From the cell containing the given text, extract its center point as [X, Y] coordinate. 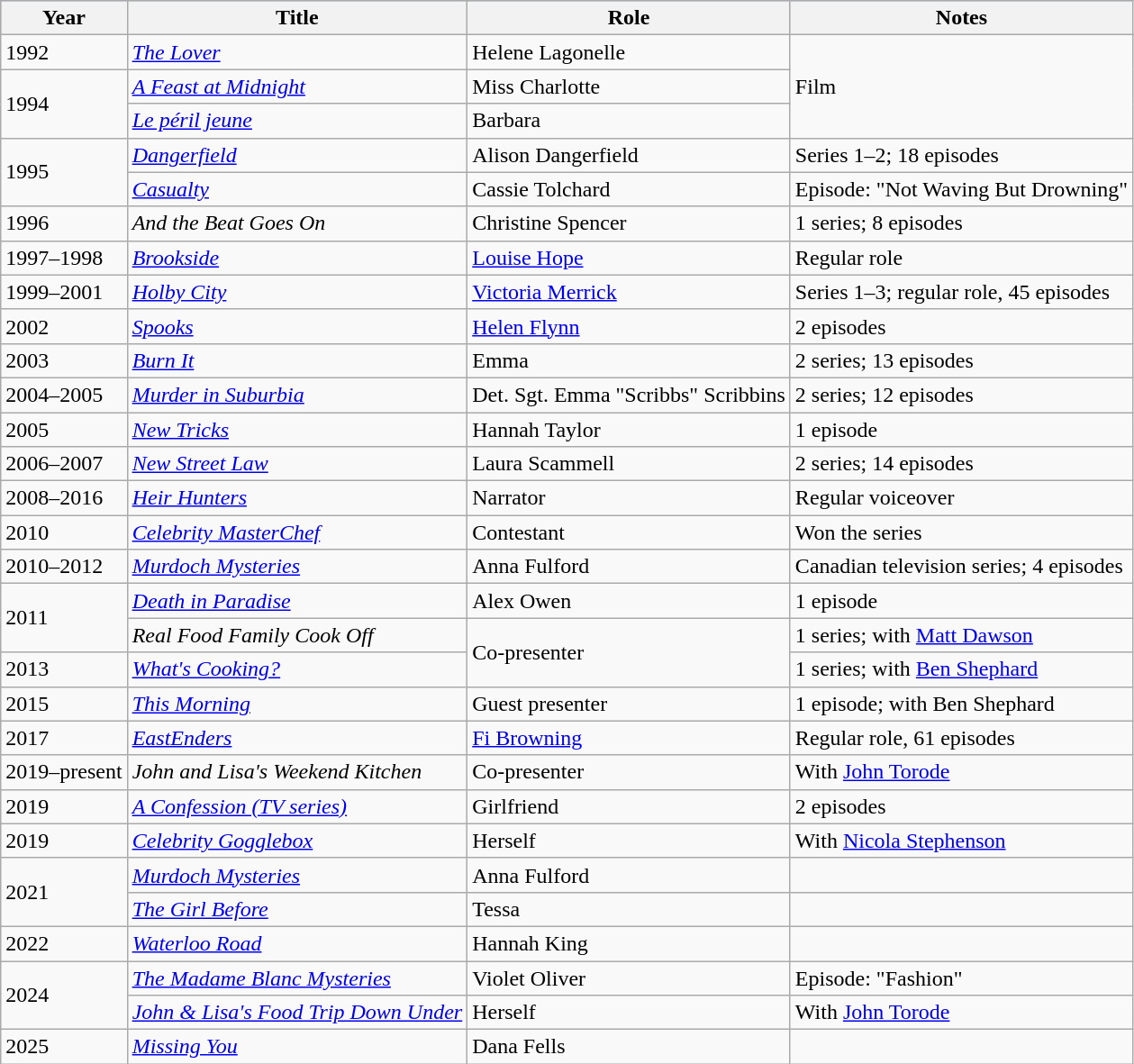
1 series; 8 episodes [961, 223]
1 series; with Matt Dawson [961, 635]
Helen Flynn [629, 326]
Cassie Tolchard [629, 189]
Missing You [297, 1047]
2025 [64, 1047]
A Confession (TV series) [297, 806]
John and Lisa's Weekend Kitchen [297, 772]
Laura Scammell [629, 464]
Girlfriend [629, 806]
Role [629, 18]
Episode: "Fashion" [961, 978]
And the Beat Goes On [297, 223]
Guest presenter [629, 704]
Violet Oliver [629, 978]
Hannah King [629, 943]
Regular role [961, 258]
2017 [64, 738]
1994 [64, 104]
Louise Hope [629, 258]
The Lover [297, 52]
2 series; 13 episodes [961, 360]
Heir Hunters [297, 498]
The Girl Before [297, 909]
Christine Spencer [629, 223]
Dana Fells [629, 1047]
2006–2007 [64, 464]
Holby City [297, 292]
2015 [64, 704]
Regular role, 61 episodes [961, 738]
Dangerfield [297, 155]
2013 [64, 669]
2010–2012 [64, 567]
Real Food Family Cook Off [297, 635]
2 series; 14 episodes [961, 464]
2011 [64, 618]
Waterloo Road [297, 943]
Tessa [629, 909]
2004–2005 [64, 395]
Celebrity Gogglebox [297, 841]
Miss Charlotte [629, 86]
2003 [64, 360]
2010 [64, 532]
Regular voiceover [961, 498]
Canadian television series; 4 episodes [961, 567]
Spooks [297, 326]
2024 [64, 995]
Title [297, 18]
1995 [64, 172]
1 series; with Ben Shephard [961, 669]
Emma [629, 360]
Helene Lagonelle [629, 52]
2 series; 12 episodes [961, 395]
Det. Sgt. Emma "Scribbs" Scribbins [629, 395]
With Nicola Stephenson [961, 841]
1997–1998 [64, 258]
Casualty [297, 189]
The Madame Blanc Mysteries [297, 978]
Notes [961, 18]
Year [64, 18]
Hannah Taylor [629, 430]
Won the series [961, 532]
2002 [64, 326]
Alex Owen [629, 601]
Murder in Suburbia [297, 395]
Fi Browning [629, 738]
2022 [64, 943]
2005 [64, 430]
1 episode; with Ben Shephard [961, 704]
Film [961, 86]
Barbara [629, 121]
Alison Dangerfield [629, 155]
Narrator [629, 498]
2019–present [64, 772]
2021 [64, 892]
This Morning [297, 704]
1999–2001 [64, 292]
New Street Law [297, 464]
Episode: "Not Waving But Drowning" [961, 189]
A Feast at Midnight [297, 86]
Celebrity MasterChef [297, 532]
Le péril jeune [297, 121]
Burn It [297, 360]
Series 1–2; 18 episodes [961, 155]
Series 1–3; regular role, 45 episodes [961, 292]
2008–2016 [64, 498]
Brookside [297, 258]
EastEnders [297, 738]
New Tricks [297, 430]
John & Lisa's Food Trip Down Under [297, 1013]
1996 [64, 223]
Death in Paradise [297, 601]
What's Cooking? [297, 669]
1992 [64, 52]
Contestant [629, 532]
Victoria Merrick [629, 292]
